Detect which cell encompasses the target text, then output its [x, y] center coordinate. 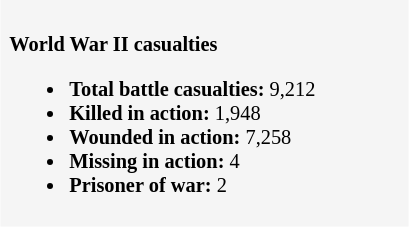
World War II casualtiesTotal battle casualties: 9,212Killed in action: 1,948Wounded in action: 7,258Missing in action: 4Prisoner of war: 2 [204, 114]
